Search for the cell housing the specified text and yield its (x, y) center coordinate. 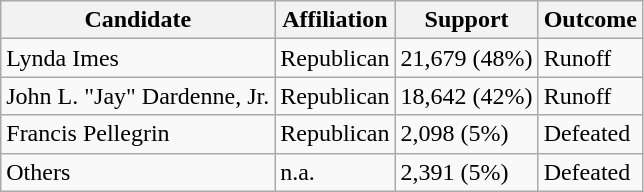
Francis Pellegrin (138, 134)
Outcome (590, 20)
Support (466, 20)
John L. "Jay" Dardenne, Jr. (138, 96)
Candidate (138, 20)
Affiliation (335, 20)
n.a. (335, 172)
2,098 (5%) (466, 134)
Others (138, 172)
2,391 (5%) (466, 172)
21,679 (48%) (466, 58)
Lynda Imes (138, 58)
18,642 (42%) (466, 96)
